Search for the cell housing the specified text and yield its [x, y] center coordinate. 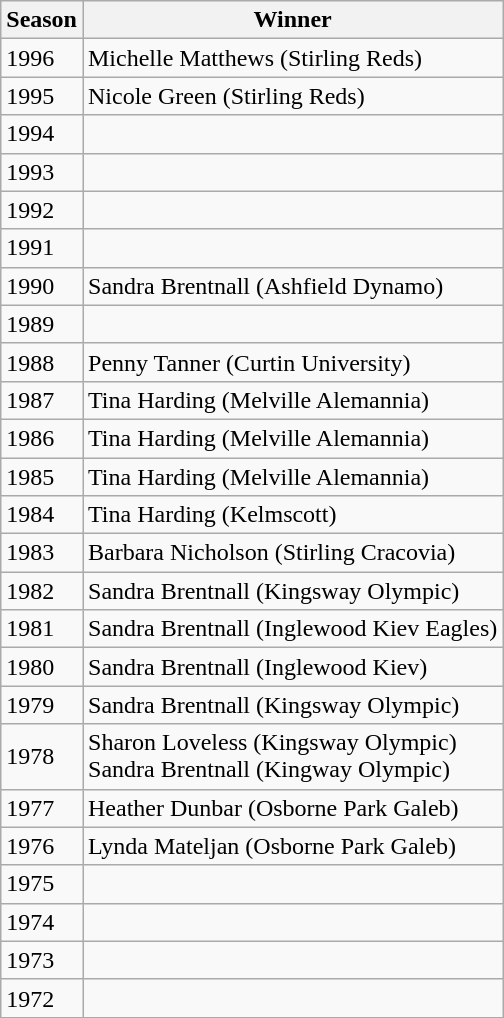
1987 [42, 400]
Winner [292, 20]
Sandra Brentnall (Ashfield Dynamo) [292, 286]
Michelle Matthews (Stirling Reds) [292, 58]
Penny Tanner (Curtin University) [292, 362]
1980 [42, 667]
Sandra Brentnall (Inglewood Kiev Eagles) [292, 629]
1982 [42, 591]
1983 [42, 553]
Barbara Nicholson (Stirling Cracovia) [292, 553]
Sandra Brentnall (Inglewood Kiev) [292, 667]
1975 [42, 884]
1991 [42, 248]
1984 [42, 515]
1972 [42, 998]
1995 [42, 96]
1989 [42, 324]
1986 [42, 438]
Sharon Loveless (Kingsway Olympic)Sandra Brentnall (Kingway Olympic) [292, 756]
Nicole Green (Stirling Reds) [292, 96]
Season [42, 20]
1996 [42, 58]
1979 [42, 705]
Lynda Mateljan (Osborne Park Galeb) [292, 846]
Heather Dunbar (Osborne Park Galeb) [292, 808]
1973 [42, 960]
1976 [42, 846]
1977 [42, 808]
Tina Harding (Kelmscott) [292, 515]
1994 [42, 134]
1993 [42, 172]
1992 [42, 210]
1988 [42, 362]
1974 [42, 922]
1990 [42, 286]
1981 [42, 629]
1985 [42, 477]
1978 [42, 756]
